Extract the (X, Y) coordinate from the center of the cell holding the provided text.  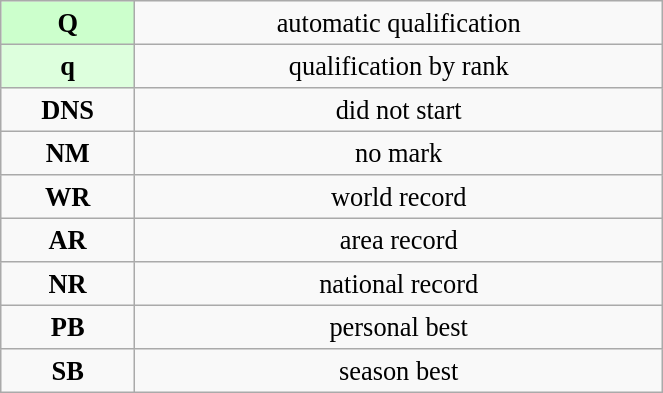
DNS (68, 109)
season best (399, 371)
NR (68, 284)
did not start (399, 109)
SB (68, 371)
area record (399, 240)
WR (68, 197)
no mark (399, 153)
world record (399, 197)
PB (68, 327)
Q (68, 22)
automatic qualification (399, 22)
AR (68, 240)
q (68, 66)
qualification by rank (399, 66)
national record (399, 284)
personal best (399, 327)
NM (68, 153)
